Return the [x, y] coordinate for the center point of the cell that contains the specified text.  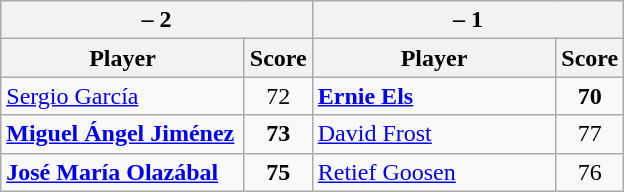
Sergio García [123, 96]
77 [590, 134]
Retief Goosen [434, 172]
Ernie Els [434, 96]
73 [278, 134]
70 [590, 96]
72 [278, 96]
– 2 [157, 20]
76 [590, 172]
José María Olazábal [123, 172]
– 1 [468, 20]
Miguel Ángel Jiménez [123, 134]
David Frost [434, 134]
75 [278, 172]
